Extract the (X, Y) coordinate from the center of the cell holding the provided text.  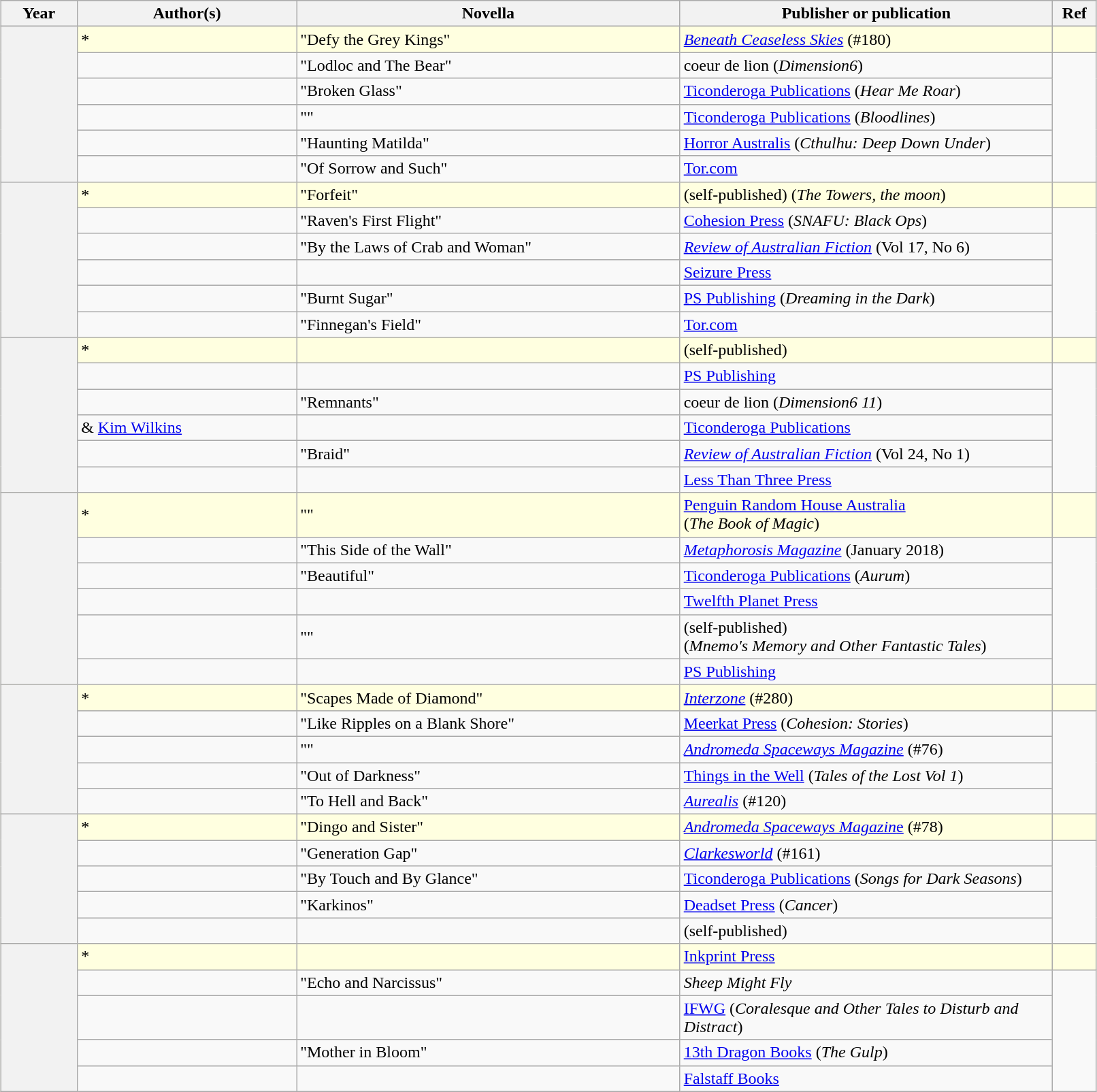
Horror Australis (Cthulhu: Deep Down Under) (866, 143)
Review of Australian Fiction (Vol 24, No 1) (866, 454)
Ticonderoga Publications (866, 428)
Ref (1075, 14)
& Kim Wilkins (187, 428)
Seizure Press (866, 272)
(self-published) (The Towers, the moon) (866, 195)
"Finnegan's Field" (489, 325)
Andromeda Spaceways Magazine (#76) (866, 749)
Sheep Might Fly (866, 982)
"Generation Gap" (489, 853)
"Dingo and Sister" (489, 827)
Novella (489, 14)
Andromeda Spaceways Magazine (#78) (866, 827)
Inkprint Press (866, 957)
Publisher or publication (866, 14)
"Forfeit" (489, 195)
"Lodloc and The Bear" (489, 65)
"Karkinos" (489, 905)
"To Hell and Back" (489, 801)
Deadset Press (Cancer) (866, 905)
"Mother in Bloom" (489, 1053)
Cohesion Press (SNAFU: Black Ops) (866, 220)
Ticonderoga Publications (Hear Me Roar) (866, 91)
coeur de lion (Dimension6) (866, 65)
(self-published)(Mnemo's Memory and Other Fantastic Tales) (866, 637)
"By Touch and By Glance" (489, 879)
Ticonderoga Publications (Bloodlines) (866, 117)
Meerkat Press (Cohesion: Stories) (866, 723)
"Like Ripples on a Blank Shore" (489, 723)
Less Than Three Press (866, 480)
"Echo and Narcissus" (489, 982)
Interzone (#280) (866, 697)
"This Side of the Wall" (489, 550)
Year (39, 14)
Author(s) (187, 14)
"Remnants" (489, 402)
Aurealis (#120) (866, 801)
"Broken Glass" (489, 91)
"Defy the Grey Kings" (489, 39)
Metaphorosis Magazine (January 2018) (866, 550)
Falstaff Books (866, 1078)
IFWG (Coralesque and Other Tales to Disturb and Distract) (866, 1018)
Penguin Random House Australia(The Book of Magic) (866, 514)
"Burnt Sugar" (489, 298)
Twelfth Planet Press (866, 601)
Ticonderoga Publications (Songs for Dark Seasons) (866, 879)
"Beautiful" (489, 576)
"Haunting Matilda" (489, 143)
"Of Sorrow and Such" (489, 169)
"Out of Darkness" (489, 775)
Clarkesworld (#161) (866, 853)
Ticonderoga Publications (Aurum) (866, 576)
Review of Australian Fiction (Vol 17, No 6) (866, 246)
Things in the Well (Tales of the Lost Vol 1) (866, 775)
Beneath Ceaseless Skies (#180) (866, 39)
"Scapes Made of Diamond" (489, 697)
"Raven's First Flight" (489, 220)
"Braid" (489, 454)
coeur de lion (Dimension6 11) (866, 402)
"By the Laws of Crab and Woman" (489, 246)
PS Publishing (Dreaming in the Dark) (866, 298)
13th Dragon Books (The Gulp) (866, 1053)
